Extract the [x, y] coordinate from the center of the cell holding the provided text.  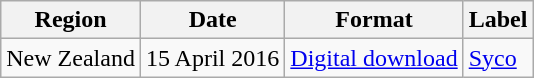
Digital download [374, 58]
Date [212, 20]
Region [71, 20]
Syco [498, 58]
15 April 2016 [212, 58]
Label [498, 20]
Format [374, 20]
New Zealand [71, 58]
